Locate the cell with the specified text and output its [X, Y] center coordinate. 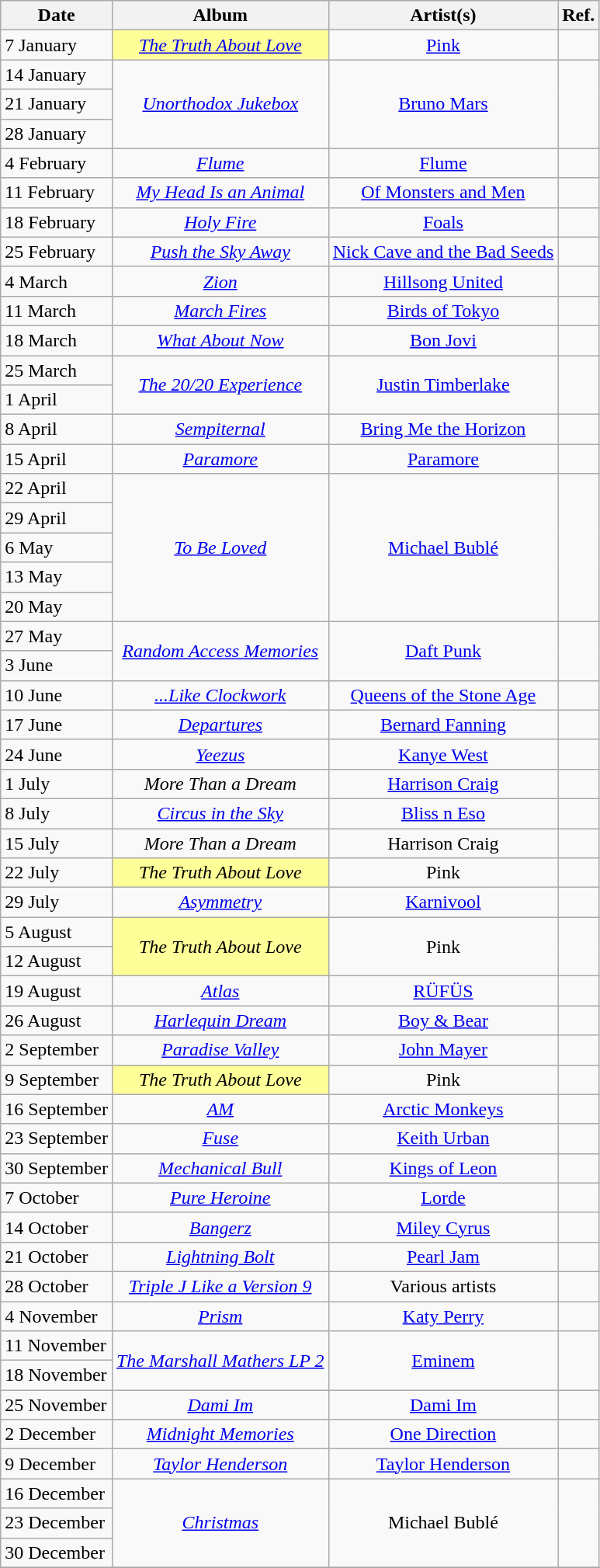
Katy Perry [443, 1316]
My Head Is an Animal [220, 193]
Artist(s) [443, 16]
The Marshall Mathers LP 2 [220, 1361]
Bring Me the Horizon [443, 429]
Lightning Bolt [220, 1257]
4 March [57, 281]
20 May [57, 607]
Paradise Valley [220, 1050]
Bon Jovi [443, 340]
Kanye West [443, 754]
Yeezus [220, 754]
4 November [57, 1316]
14 October [57, 1227]
16 September [57, 1109]
10 June [57, 695]
Circus in the Sky [220, 813]
2 December [57, 1434]
Bliss n Eso [443, 813]
Daft Punk [443, 651]
Miley Cyrus [443, 1227]
3 June [57, 666]
8 July [57, 813]
Justin Timberlake [443, 385]
Harlequin Dream [220, 1020]
17 June [57, 725]
22 April [57, 488]
March Fires [220, 311]
27 May [57, 636]
15 April [57, 459]
Album [220, 16]
22 July [57, 873]
Date [57, 16]
The 20/20 Experience [220, 385]
John Mayer [443, 1050]
Queens of the Stone Age [443, 695]
Fuse [220, 1139]
Ref. [579, 16]
Bangerz [220, 1227]
16 December [57, 1493]
Unorthodox Jukebox [220, 104]
Atlas [220, 991]
Pearl Jam [443, 1257]
AM [220, 1109]
Prism [220, 1316]
Keith Urban [443, 1139]
11 November [57, 1346]
Zion [220, 281]
23 December [57, 1523]
19 August [57, 991]
6 May [57, 548]
11 February [57, 193]
Of Monsters and Men [443, 193]
1 April [57, 400]
30 December [57, 1552]
28 January [57, 134]
One Direction [443, 1434]
Boy & Bear [443, 1020]
Hillsong United [443, 281]
18 November [57, 1375]
18 March [57, 340]
Pure Heroine [220, 1198]
What About Now [220, 340]
Bernard Fanning [443, 725]
7 October [57, 1198]
Nick Cave and the Bad Seeds [443, 252]
Karnivool [443, 902]
Birds of Tokyo [443, 311]
Kings of Leon [443, 1168]
Random Access Memories [220, 651]
To Be Loved [220, 548]
8 April [57, 429]
11 March [57, 311]
18 February [57, 222]
7 January [57, 45]
Mechanical Bull [220, 1168]
30 September [57, 1168]
Various artists [443, 1286]
Foals [443, 222]
Holy Fire [220, 222]
Departures [220, 725]
13 May [57, 577]
...Like Clockwork [220, 695]
25 February [57, 252]
Asymmetry [220, 902]
24 June [57, 754]
28 October [57, 1286]
4 February [57, 163]
21 October [57, 1257]
12 August [57, 961]
Bruno Mars [443, 104]
Lorde [443, 1198]
5 August [57, 932]
9 December [57, 1464]
29 July [57, 902]
15 July [57, 843]
26 August [57, 1020]
1 July [57, 784]
Midnight Memories [220, 1434]
23 September [57, 1139]
Triple J Like a Version 9 [220, 1286]
Eminem [443, 1361]
2 September [57, 1050]
Sempiternal [220, 429]
25 March [57, 370]
Christmas [220, 1523]
RÜFÜS [443, 991]
21 January [57, 104]
9 September [57, 1080]
14 January [57, 75]
25 November [57, 1405]
Push the Sky Away [220, 252]
Arctic Monkeys [443, 1109]
29 April [57, 518]
